Capture the cell that displays the provided text and extract its (X, Y) central coordinate. 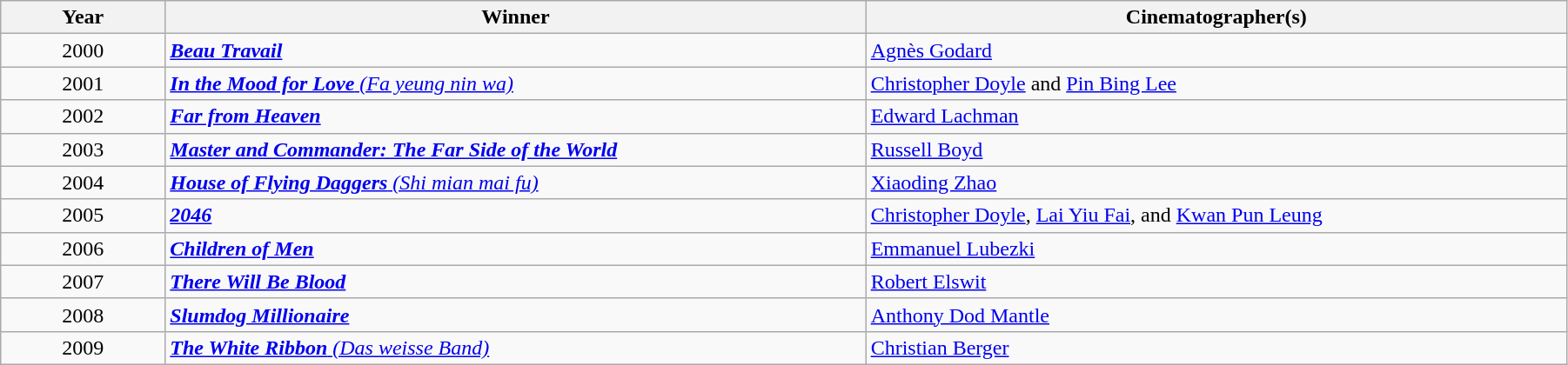
Winner (515, 17)
2003 (84, 149)
2008 (84, 315)
2007 (84, 282)
2005 (84, 216)
Anthony Dod Mantle (1216, 315)
Beau Travail (515, 50)
Christopher Doyle and Pin Bing Lee (1216, 83)
Agnès Godard (1216, 50)
Year (84, 17)
Edward Lachman (1216, 116)
Christopher Doyle, Lai Yiu Fai, and Kwan Pun Leung (1216, 216)
Emmanuel Lubezki (1216, 249)
2006 (84, 249)
The White Ribbon (Das weisse Band) (515, 348)
Christian Berger (1216, 348)
Slumdog Millionaire (515, 315)
2009 (84, 348)
Children of Men (515, 249)
Far from Heaven (515, 116)
Robert Elswit (1216, 282)
House of Flying Daggers (Shi mian mai fu) (515, 182)
Cinematographer(s) (1216, 17)
Master and Commander: The Far Side of the World (515, 149)
2000 (84, 50)
Russell Boyd (1216, 149)
2046 (515, 216)
Xiaoding Zhao (1216, 182)
In the Mood for Love (Fa yeung nin wa) (515, 83)
2004 (84, 182)
2002 (84, 116)
2001 (84, 83)
There Will Be Blood (515, 282)
